Output the (X, Y) coordinate of the center of the cell containing the given text.  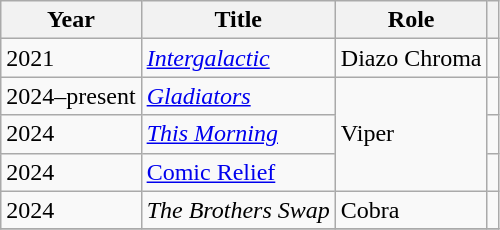
Diazo Chroma (411, 58)
Cobra (411, 210)
Viper (411, 134)
Role (411, 20)
Year (71, 20)
Title (238, 20)
Gladiators (238, 96)
Comic Relief (238, 172)
The Brothers Swap (238, 210)
Intergalactic (238, 58)
2021 (71, 58)
2024–present (71, 96)
This Morning (238, 134)
